From the cell containing the given text, extract its center point as [X, Y] coordinate. 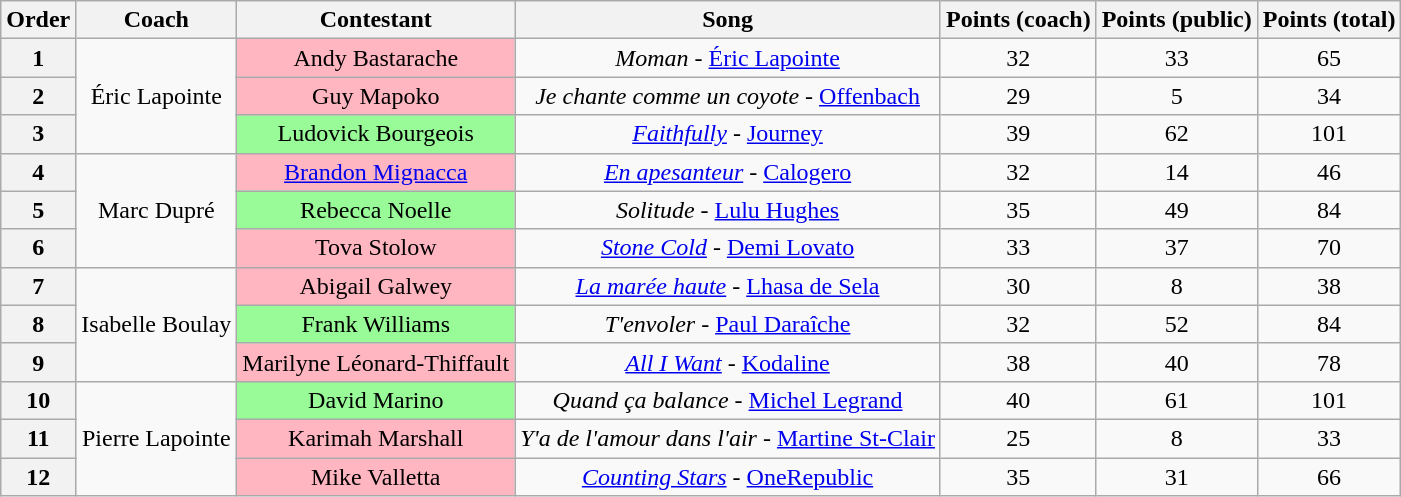
Éric Lapointe [156, 96]
70 [1329, 248]
2 [38, 96]
Song [728, 20]
Ludovick Bourgeois [376, 134]
Moman - Éric Lapointe [728, 58]
Order [38, 20]
Abigail Galwey [376, 286]
65 [1329, 58]
1 [38, 58]
62 [1176, 134]
Contestant [376, 20]
Stone Cold - Demi Lovato [728, 248]
Quand ça balance - Michel Legrand [728, 400]
Guy Mapoko [376, 96]
Counting Stars - OneRepublic [728, 477]
Mike Valletta [376, 477]
4 [38, 172]
37 [1176, 248]
3 [38, 134]
Je chante comme un coyote - Offenbach [728, 96]
David Marino [376, 400]
49 [1176, 210]
10 [38, 400]
39 [1018, 134]
Faithfully - Journey [728, 134]
Coach [156, 20]
All I Want - Kodaline [728, 362]
En apesanteur - Calogero [728, 172]
Andy Bastarache [376, 58]
61 [1176, 400]
Marilyne Léonard-Thiffault [376, 362]
Solitude - Lulu Hughes [728, 210]
30 [1018, 286]
Brandon Mignacca [376, 172]
Karimah Marshall [376, 438]
Frank Williams [376, 324]
Points (total) [1329, 20]
Points (public) [1176, 20]
66 [1329, 477]
7 [38, 286]
T'envoler - Paul Daraîche [728, 324]
Pierre Lapointe [156, 438]
31 [1176, 477]
25 [1018, 438]
78 [1329, 362]
14 [1176, 172]
Rebecca Noelle [376, 210]
Tova Stolow [376, 248]
34 [1329, 96]
Points (coach) [1018, 20]
Marc Dupré [156, 210]
La marée haute - Lhasa de Sela [728, 286]
52 [1176, 324]
46 [1329, 172]
9 [38, 362]
11 [38, 438]
29 [1018, 96]
6 [38, 248]
12 [38, 477]
Isabelle Boulay [156, 324]
Y'a de l'amour dans l'air - Martine St-Clair [728, 438]
